From the cell containing the given text, extract its center point as (x, y) coordinate. 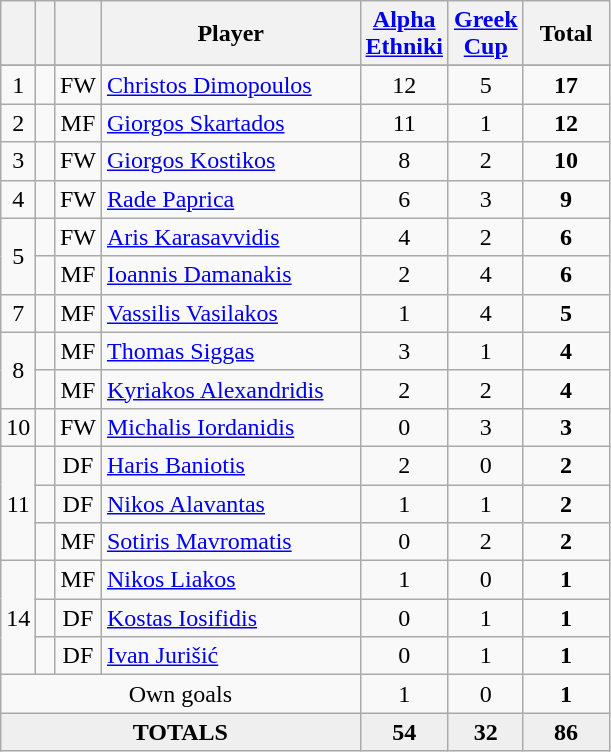
Thomas Siggas (230, 351)
Own goals (180, 694)
Player (230, 34)
Kyriakos Alexandridis (230, 389)
Alpha Ethniki (404, 34)
TOTALS (180, 732)
Christos Dimopoulos (230, 85)
Giorgos Skartados (230, 123)
ΜF (78, 351)
17 (566, 85)
Aris Karasavvidis (230, 237)
7 (18, 313)
Michalis Iordanidis (230, 427)
Kostas Iosifidis (230, 618)
Nikos Alavantas (230, 503)
Total (566, 34)
Rade Paprica (230, 199)
Sotiris Mavromatis (230, 542)
Vassilis Vasilakos (230, 313)
Giorgos Kostikos (230, 161)
Greek Cup (486, 34)
Ioannis Damanakis (230, 275)
Ivan Jurišić (230, 656)
14 (18, 618)
Haris Baniotis (230, 465)
54 (404, 732)
86 (566, 732)
Nikos Liakos (230, 580)
32 (486, 732)
9 (566, 199)
